Provide the (X, Y) coordinate of the cell's center where the given text is located.  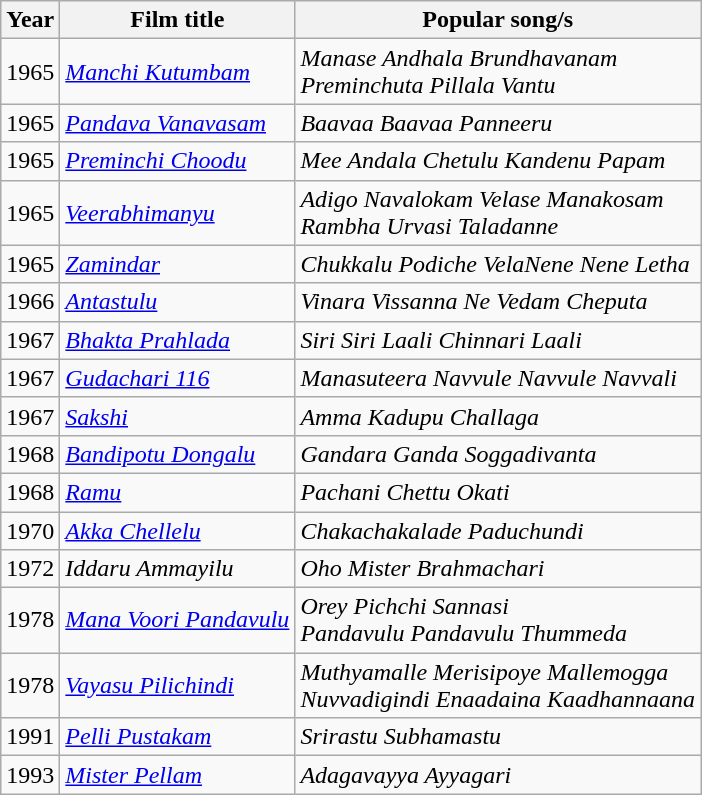
Gandara Ganda Soggadivanta (498, 454)
Manase Andhala BrundhavanamPreminchuta Pillala Vantu (498, 72)
1991 (30, 737)
Akka Chellelu (178, 531)
Bhakta Prahlada (178, 340)
Baavaa Baavaa Panneeru (498, 123)
Adigo Navalokam Velase ManakosamRambha Urvasi Taladanne (498, 212)
Year (30, 20)
1966 (30, 302)
1970 (30, 531)
Pelli Pustakam (178, 737)
Pandava Vanavasam (178, 123)
Chakachakalade Paduchundi (498, 531)
Zamindar (178, 264)
Preminchi Choodu (178, 161)
1972 (30, 569)
1993 (30, 775)
Veerabhimanyu (178, 212)
Gudachari 116 (178, 378)
Mana Voori Pandavulu (178, 620)
Film title (178, 20)
Siri Siri Laali Chinnari Laali (498, 340)
Oho Mister Brahmachari (498, 569)
Vayasu Pilichindi (178, 686)
Bandipotu Dongalu (178, 454)
Srirastu Subhamastu (498, 737)
Mee Andala Chetulu Kandenu Papam (498, 161)
Antastulu (178, 302)
Manasuteera Navvule Navvule Navvali (498, 378)
Manchi Kutumbam (178, 72)
Chukkalu Podiche VelaNene Nene Letha (498, 264)
Popular song/s (498, 20)
Pachani Chettu Okati (498, 492)
Orey Pichchi Sannasi Pandavulu Pandavulu Thummeda (498, 620)
Iddaru Ammayilu (178, 569)
Amma Kadupu Challaga (498, 416)
Ramu (178, 492)
Vinara Vissanna Ne Vedam Cheputa (498, 302)
Adagavayya Ayyagari (498, 775)
Sakshi (178, 416)
Mister Pellam (178, 775)
Muthyamalle Merisipoye MallemoggaNuvvadigindi Enaadaina Kaadhannaana (498, 686)
